Detect which cell encompasses the target text, then output its (x, y) center coordinate. 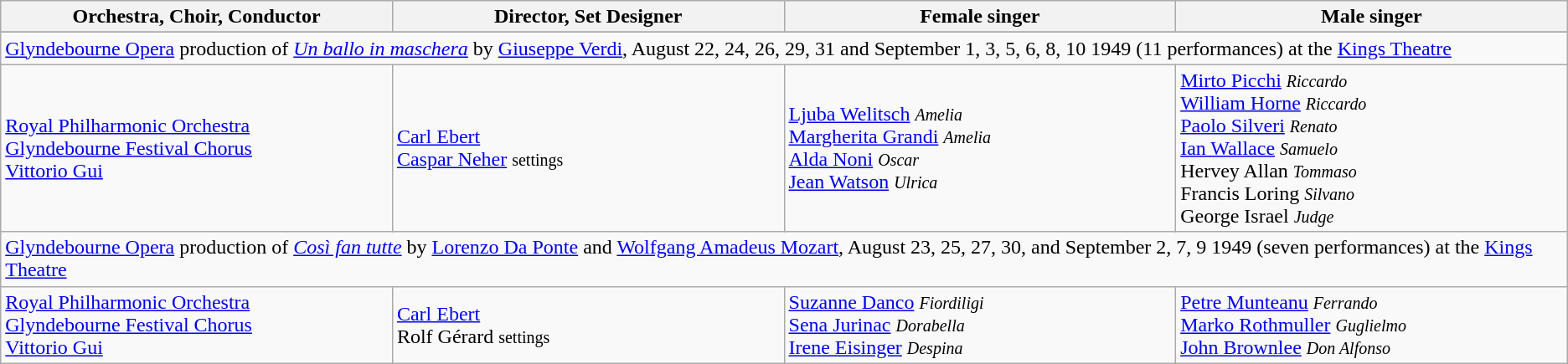
Director, Set Designer (588, 17)
Carl EbertCaspar Neher settings (588, 148)
Orchestra, Choir, Conductor (197, 17)
Ljuba Welitsch AmeliaMargherita Grandi AmeliaAlda Noni OscarJean Watson Ulrica (980, 148)
Petre Munteanu FerrandoMarko Rothmuller GuglielmoJohn Brownlee Don Alfonso (1372, 325)
Mirto Picchi RiccardoWilliam Horne RiccardoPaolo Silveri RenatoIan Wallace SamueloHervey Allan TommasoFrancis Loring SilvanoGeorge Israel Judge (1372, 148)
Suzanne Danco FiordiligiSena Jurinac DorabellaIrene Eisinger Despina (980, 325)
Male singer (1372, 17)
Female singer (980, 17)
Carl EbertRolf Gérard settings (588, 325)
